Capture the cell that displays the provided text and extract its [x, y] central coordinate. 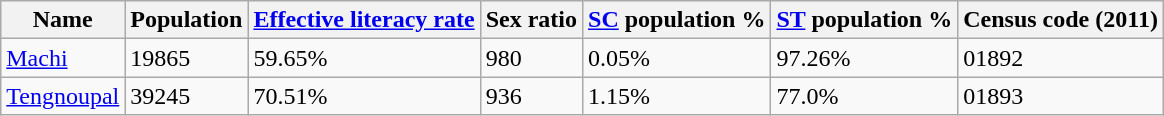
39245 [186, 96]
19865 [186, 58]
ST population % [864, 20]
77.0% [864, 96]
Name [63, 20]
70.51% [364, 96]
01893 [1061, 96]
Sex ratio [531, 20]
01892 [1061, 58]
1.15% [677, 96]
Tengnoupal [63, 96]
980 [531, 58]
0.05% [677, 58]
97.26% [864, 58]
936 [531, 96]
59.65% [364, 58]
SC population % [677, 20]
Machi [63, 58]
Census code (2011) [1061, 20]
Effective literacy rate [364, 20]
Population [186, 20]
